Detect which cell encompasses the target text, then output its (X, Y) center coordinate. 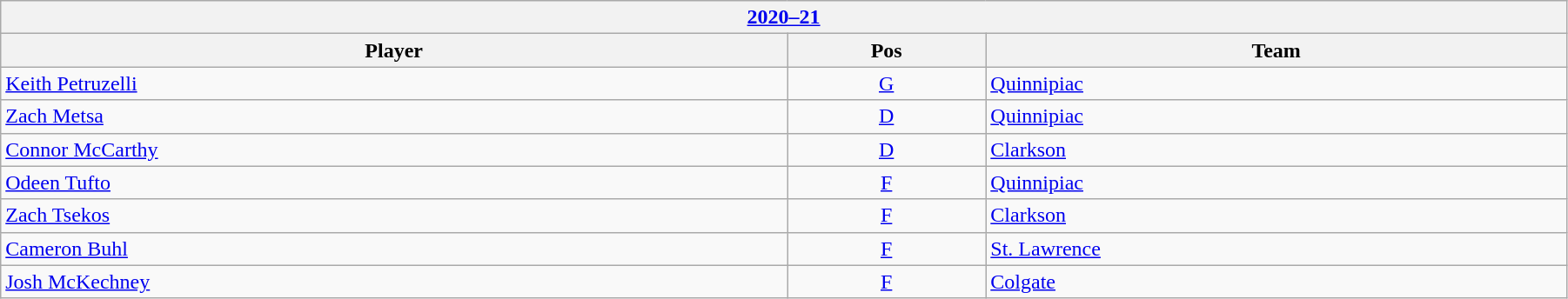
Keith Petruzelli (394, 83)
G (887, 83)
St. Lawrence (1277, 249)
Pos (887, 50)
2020–21 (784, 17)
Team (1277, 50)
Cameron Buhl (394, 249)
Zach Tsekos (394, 216)
Player (394, 50)
Connor McCarthy (394, 149)
Odeen Tufto (394, 183)
Josh McKechney (394, 282)
Zach Metsa (394, 116)
Colgate (1277, 282)
